Pinpoint the cell where the given text exists, returning its [X, Y] midpoint coordinate. 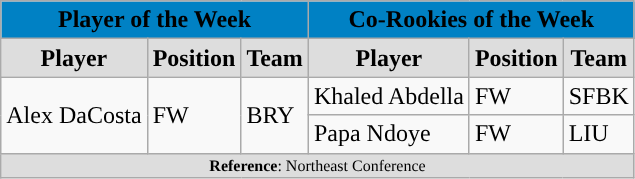
SFBK [598, 96]
Co-Rookies of the Week [471, 20]
LIU [598, 134]
Player of the Week [155, 20]
BRY [275, 115]
Reference: Northeast Conference [318, 165]
Papa Ndoye [388, 134]
Khaled Abdella [388, 96]
Alex DaCosta [74, 115]
